Capture the cell that displays the provided text and extract its [X, Y] central coordinate. 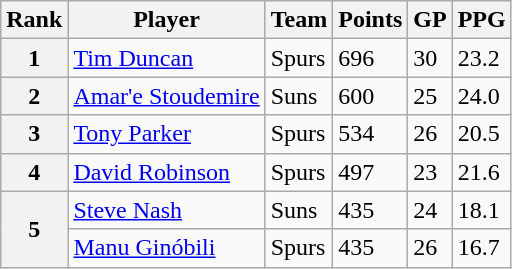
1 [34, 58]
Team [299, 20]
Tim Duncan [166, 58]
25 [430, 96]
21.6 [482, 172]
30 [430, 58]
Manu Ginóbili [166, 248]
16.7 [482, 248]
600 [370, 96]
Rank [34, 20]
2 [34, 96]
GP [430, 20]
23.2 [482, 58]
4 [34, 172]
Points [370, 20]
Amar'e Stoudemire [166, 96]
497 [370, 172]
24 [430, 210]
696 [370, 58]
534 [370, 134]
Steve Nash [166, 210]
18.1 [482, 210]
Tony Parker [166, 134]
PPG [482, 20]
3 [34, 134]
24.0 [482, 96]
David Robinson [166, 172]
Player [166, 20]
20.5 [482, 134]
5 [34, 229]
23 [430, 172]
